Identify which cell holds the provided text, then report its (X, Y) central coordinate. 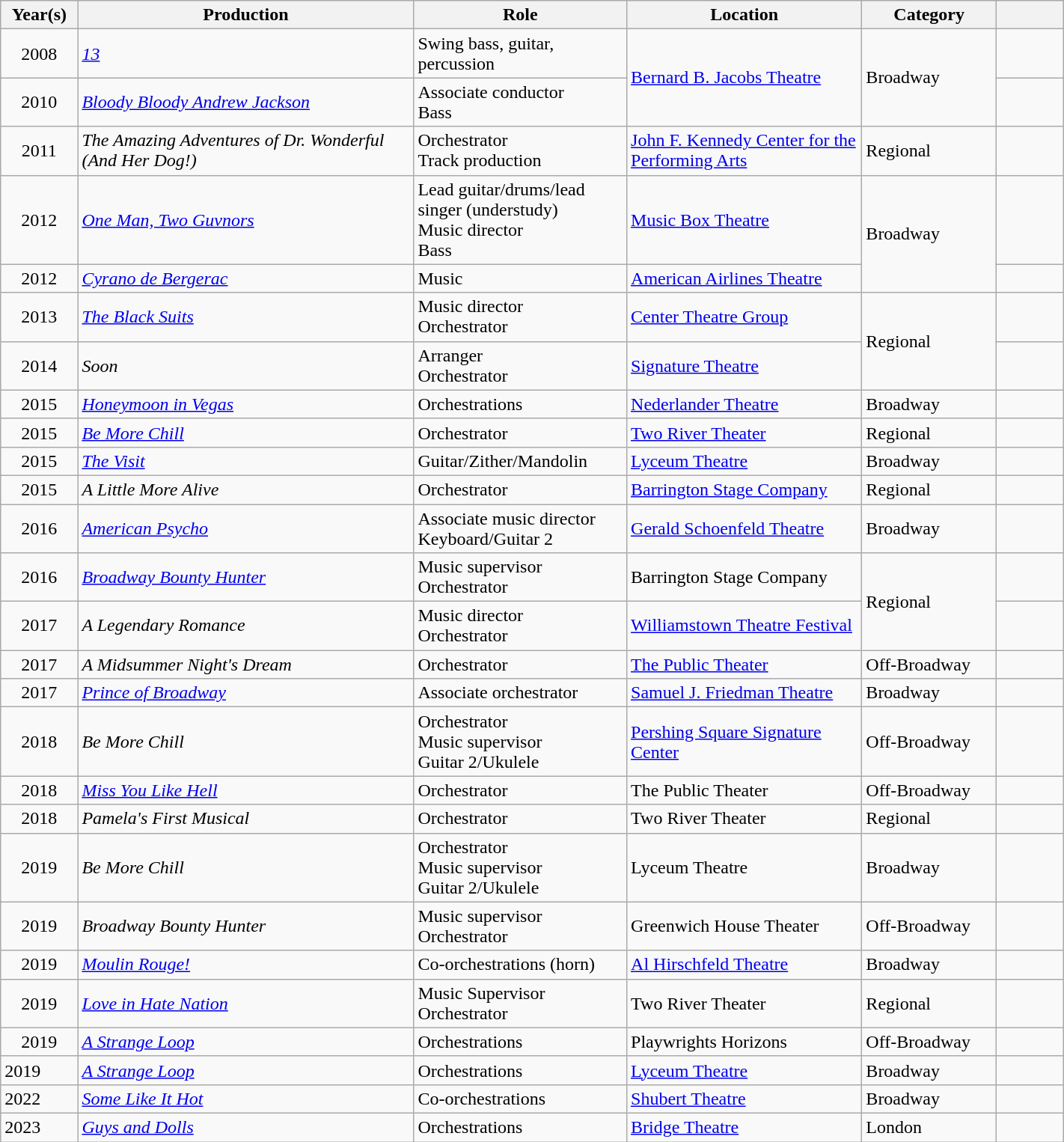
Guitar/Zither/Mandolin (521, 461)
Nederlander Theatre (745, 404)
Honeymoon in Vegas (245, 404)
2022 (39, 1099)
Pamela's First Musical (245, 819)
Associate orchestrator (521, 693)
Music Box Theatre (745, 220)
Co-orchestrations (521, 1099)
Moulin Rouge! (245, 965)
Music (521, 278)
The Black Suits (245, 317)
Prince of Broadway (245, 693)
A Midsummer Night's Dream (245, 665)
Miss You Like Hell (245, 790)
Shubert Theatre (745, 1099)
Category (929, 15)
Year(s) (39, 15)
Bloody Bloody Andrew Jackson (245, 102)
American Psycho (245, 528)
Center Theatre Group (745, 317)
Guys and Dolls (245, 1127)
Pershing Square Signature Center (745, 742)
2023 (39, 1127)
Co-orchestrations (horn) (521, 965)
The Amazing Adventures of Dr. Wonderful (And Her Dog!) (245, 151)
Al Hirschfeld Theatre (745, 965)
A Legendary Romance (245, 626)
ArrangerOrchestrator (521, 365)
Music SupervisorOrchestrator (521, 1003)
Bernard B. Jacobs Theatre (745, 78)
Cyrano de Bergerac (245, 278)
Location (745, 15)
OrchestratorTrack production (521, 151)
Swing bass, guitar, percussion (521, 54)
Associate conductorBass (521, 102)
Playwrights Horizons (745, 1042)
One Man, Two Guvnors (245, 220)
Gerald Schoenfeld Theatre (745, 528)
Samuel J. Friedman Theatre (745, 693)
Bridge Theatre (745, 1127)
13 (245, 54)
Some Like It Hot (245, 1099)
London (929, 1127)
American Airlines Theatre (745, 278)
2014 (39, 365)
A Little More Alive (245, 489)
Soon (245, 365)
Love in Hate Nation (245, 1003)
Williamstown Theatre Festival (745, 626)
Role (521, 15)
2013 (39, 317)
Greenwich House Theater (745, 926)
Production (245, 15)
Lead guitar/drums/lead singer (understudy)Music directorBass (521, 220)
2010 (39, 102)
Signature Theatre (745, 365)
John F. Kennedy Center for the Performing Arts (745, 151)
The Visit (245, 461)
Associate music directorKeyboard/Guitar 2 (521, 528)
2008 (39, 54)
2011 (39, 151)
